Determine the [x, y] coordinate at the center of the cell enclosing the given text.  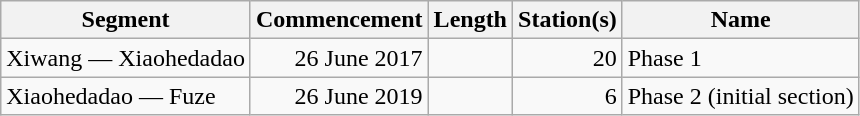
20 [568, 58]
Name [740, 20]
Segment [126, 20]
Xiwang — Xiaohedadao [126, 58]
26 June 2017 [339, 58]
26 June 2019 [339, 96]
Commencement [339, 20]
Xiaohedadao — Fuze [126, 96]
Station(s) [568, 20]
6 [568, 96]
Phase 1 [740, 58]
Length [470, 20]
Phase 2 (initial section) [740, 96]
